Find where the given text appears and provide that cell's center as (X, Y) coordinate. 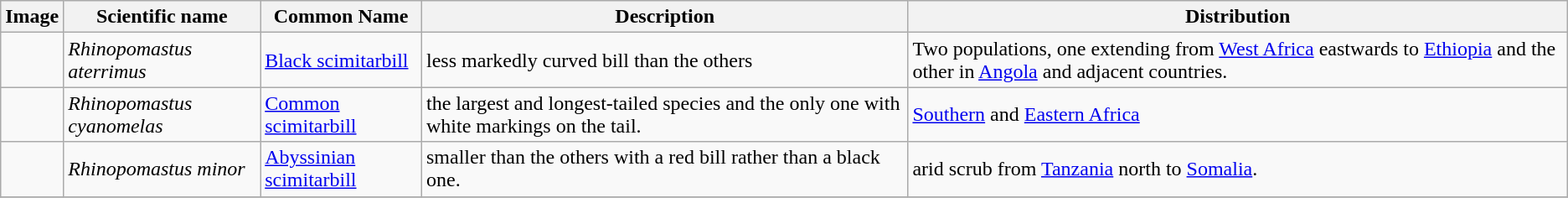
smaller than the others with a red bill rather than a black one. (664, 169)
Abyssinian scimitarbill (342, 169)
Common scimitarbill (342, 114)
Common Name (342, 17)
Two populations, one extending from West Africa eastwards to Ethiopia and the other in Angola and adjacent countries. (1238, 60)
Distribution (1238, 17)
Image (32, 17)
less markedly curved bill than the others (664, 60)
Southern and Eastern Africa (1238, 114)
arid scrub from Tanzania north to Somalia. (1238, 169)
Black scimitarbill (342, 60)
Scientific name (162, 17)
the largest and longest-tailed species and the only one with white markings on the tail. (664, 114)
Rhinopomastus cyanomelas (162, 114)
Rhinopomastus aterrimus (162, 60)
Rhinopomastus minor (162, 169)
Description (664, 17)
